Provide the [x, y] coordinate of the cell's center where the given text is located.  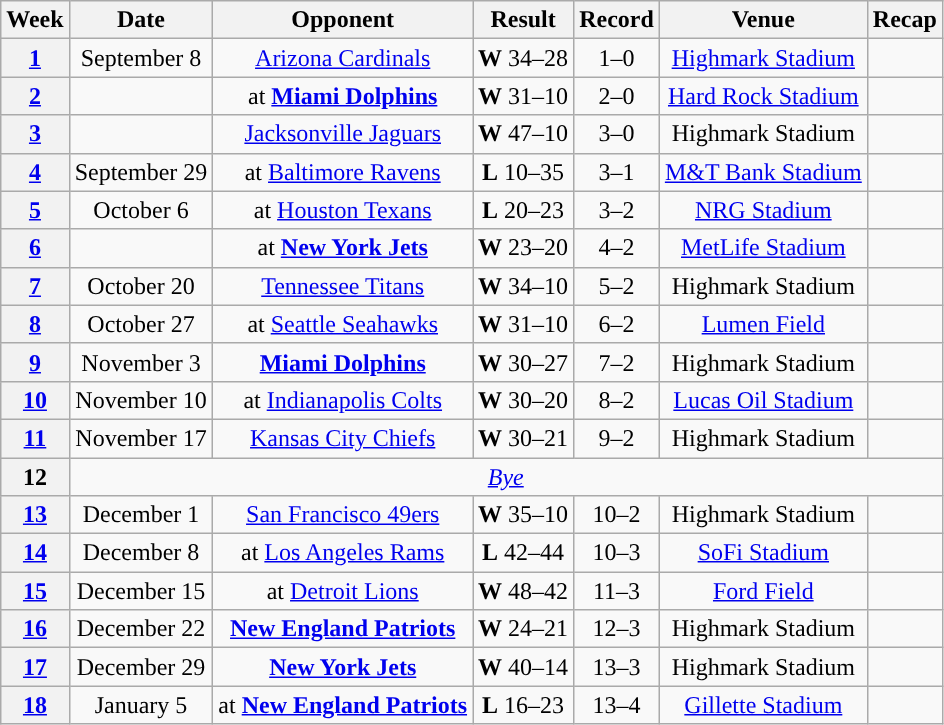
September 8 [141, 58]
NRG Stadium [763, 210]
12 [35, 477]
Ford Field [763, 591]
7 [35, 286]
December 1 [141, 515]
W 30–21 [524, 438]
October 6 [141, 210]
18 [35, 705]
Result [524, 20]
8–2 [617, 400]
1 [35, 58]
13–4 [617, 705]
W 48–42 [524, 591]
December 29 [141, 667]
10–2 [617, 515]
W 35–10 [524, 515]
16 [35, 629]
November 3 [141, 362]
at Indianapolis Colts [343, 400]
at New York Jets [343, 248]
Venue [763, 20]
Lumen Field [763, 324]
Recap [904, 20]
W 47–10 [524, 134]
W 40–14 [524, 667]
8 [35, 324]
December 22 [141, 629]
November 10 [141, 400]
Date [141, 20]
Kansas City Chiefs [343, 438]
W 23–20 [524, 248]
at Miami Dolphins [343, 96]
5 [35, 210]
December 15 [141, 591]
14 [35, 553]
Week [35, 20]
W 30–20 [524, 400]
Arizona Cardinals [343, 58]
2–0 [617, 96]
November 17 [141, 438]
9–2 [617, 438]
Hard Rock Stadium [763, 96]
L 42–44 [524, 553]
Miami Dolphins [343, 362]
13–3 [617, 667]
13 [35, 515]
3–1 [617, 172]
3 [35, 134]
9 [35, 362]
W 24–21 [524, 629]
6–2 [617, 324]
January 5 [141, 705]
W 34–28 [524, 58]
10 [35, 400]
L 16–23 [524, 705]
New York Jets [343, 667]
Bye [506, 477]
New England Patriots [343, 629]
at Baltimore Ravens [343, 172]
L 20–23 [524, 210]
1–0 [617, 58]
12–3 [617, 629]
at Houston Texans [343, 210]
October 20 [141, 286]
Record [617, 20]
6 [35, 248]
Lucas Oil Stadium [763, 400]
SoFi Stadium [763, 553]
W 34–10 [524, 286]
4–2 [617, 248]
Jacksonville Jaguars [343, 134]
L 10–35 [524, 172]
at Detroit Lions [343, 591]
MetLife Stadium [763, 248]
at Los Angeles Rams [343, 553]
3–0 [617, 134]
W 30–27 [524, 362]
Gillette Stadium [763, 705]
Opponent [343, 20]
at Seattle Seahawks [343, 324]
at New England Patriots [343, 705]
3–2 [617, 210]
4 [35, 172]
San Francisco 49ers [343, 515]
5–2 [617, 286]
17 [35, 667]
11–3 [617, 591]
December 8 [141, 553]
10–3 [617, 553]
September 29 [141, 172]
11 [35, 438]
Tennessee Titans [343, 286]
October 27 [141, 324]
7–2 [617, 362]
15 [35, 591]
2 [35, 96]
M&T Bank Stadium [763, 172]
